Detect which cell encompasses the target text, then output its (X, Y) center coordinate. 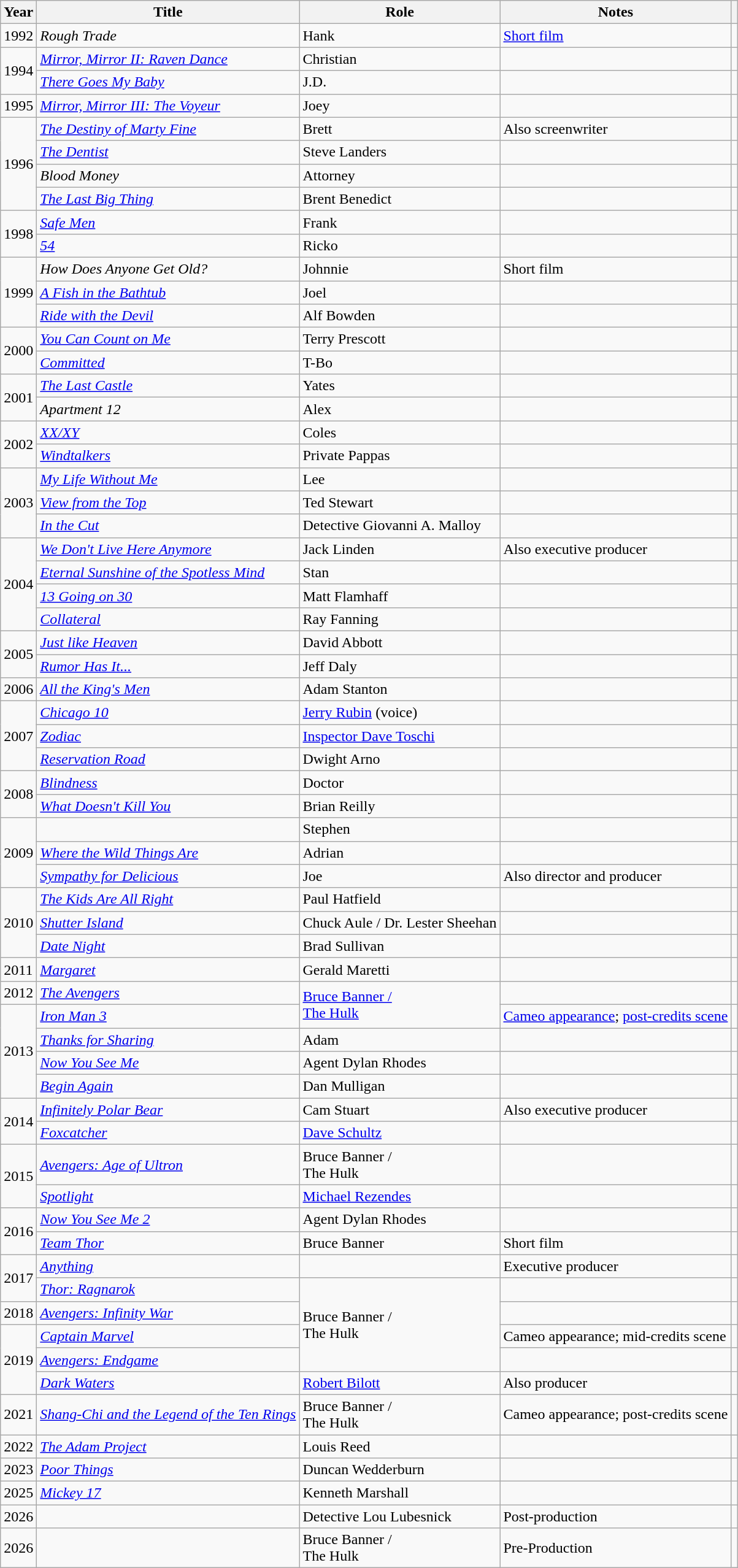
Johnnie (400, 269)
Eternal Sunshine of the Spotless Mind (168, 572)
A Fish in the Bathtub (168, 293)
Lee (400, 479)
Joel (400, 293)
Apartment 12 (168, 409)
2022 (18, 1446)
2018 (18, 1313)
The Destiny of Marty Fine (168, 129)
Joey (400, 106)
Jerry Rubin (voice) (400, 713)
1996 (18, 164)
Team Thor (168, 1243)
1998 (18, 234)
Dark Waters (168, 1383)
We Don't Live Here Anymore (168, 549)
Mirror, Mirror II: Raven Dance (168, 59)
Christian (400, 59)
Also producer (616, 1383)
Sympathy for Delicious (168, 876)
Hank (400, 36)
Blindness (168, 783)
Yates (400, 386)
Brian Reilly (400, 806)
Shutter Island (168, 923)
2001 (18, 398)
Adrian (400, 853)
Brad Sullivan (400, 946)
Margaret (168, 969)
My Life Without Me (168, 479)
What Doesn't Kill You (168, 806)
The Kids Are All Right (168, 899)
The Adam Project (168, 1446)
Cam Stuart (400, 1110)
Spotlight (168, 1196)
View from the Top (168, 502)
1994 (18, 71)
Ted Stewart (400, 502)
Poor Things (168, 1470)
Coles (400, 432)
Where the Wild Things Are (168, 853)
Brett (400, 129)
The Dentist (168, 152)
Kenneth Marshall (400, 1493)
Just like Heaven (168, 642)
Ricko (400, 245)
2011 (18, 969)
The Last Castle (168, 386)
How Does Anyone Get Old? (168, 269)
Joe (400, 876)
2023 (18, 1470)
2013 (18, 1051)
2003 (18, 502)
Michael Rezendes (400, 1196)
2025 (18, 1493)
T-Bo (400, 363)
Steve Landers (400, 152)
1995 (18, 106)
Zodiac (168, 736)
Chuck Aule / Dr. Lester Sheehan (400, 923)
Infinitely Polar Bear (168, 1110)
Mirror, Mirror III: The Voyeur (168, 106)
Inspector Dave Toschi (400, 736)
2008 (18, 794)
Iron Man 3 (168, 1016)
2009 (18, 853)
All the King's Men (168, 690)
Foxcatcher (168, 1133)
Doctor (400, 783)
Bruce Banner (400, 1243)
Safe Men (168, 222)
Now You See Me (168, 1063)
Ray Fanning (400, 619)
Thanks for Sharing (168, 1040)
Adam Stanton (400, 690)
Reservation Road (168, 759)
You Can Count on Me (168, 339)
Also screenwriter (616, 129)
Post-production (616, 1516)
1999 (18, 292)
Committed (168, 363)
Jeff Daly (400, 666)
2010 (18, 923)
There Goes My Baby (168, 82)
2000 (18, 351)
Shang-Chi and the Legend of the Ten Rings (168, 1415)
2016 (18, 1231)
Jack Linden (400, 549)
David Abbott (400, 642)
Windtalkers (168, 456)
Now You See Me 2 (168, 1220)
XX/XY (168, 432)
Begin Again (168, 1086)
Detective Giovanni A. Malloy (400, 526)
Year (18, 12)
Dan Mulligan (400, 1086)
Pre-Production (616, 1548)
2021 (18, 1415)
Chicago 10 (168, 713)
2006 (18, 690)
Duncan Wedderburn (400, 1470)
Blood Money (168, 175)
Private Pappas (400, 456)
Notes (616, 12)
Brent Benedict (400, 199)
Executive producer (616, 1266)
Terry Prescott (400, 339)
Paul Hatfield (400, 899)
Cameo appearance; mid-credits scene (616, 1336)
1992 (18, 36)
Rough Trade (168, 36)
The Avengers (168, 993)
Alex (400, 409)
13 Going on 30 (168, 596)
Date Night (168, 946)
Detective Lou Lubesnick (400, 1516)
The Last Big Thing (168, 199)
Attorney (400, 175)
Adam (400, 1040)
2005 (18, 654)
Collateral (168, 619)
Stephen (400, 829)
Dave Schultz (400, 1133)
2002 (18, 444)
2019 (18, 1359)
Robert Bilott (400, 1383)
Captain Marvel (168, 1336)
Also director and producer (616, 876)
Avengers: Age of Ultron (168, 1164)
Stan (400, 572)
Anything (168, 1266)
Louis Reed (400, 1446)
Ride with the Devil (168, 316)
2004 (18, 584)
Avengers: Endgame (168, 1359)
Gerald Maretti (400, 969)
Mickey 17 (168, 1493)
2007 (18, 736)
Title (168, 12)
Frank (400, 222)
Role (400, 12)
Matt Flamhaff (400, 596)
Thor: Ragnarok (168, 1289)
54 (168, 245)
2015 (18, 1177)
In the Cut (168, 526)
J.D. (400, 82)
2012 (18, 993)
Rumor Has It... (168, 666)
Dwight Arno (400, 759)
Avengers: Infinity War (168, 1313)
2017 (18, 1278)
Alf Bowden (400, 316)
2014 (18, 1121)
